Capture the cell that displays the provided text and extract its (x, y) central coordinate. 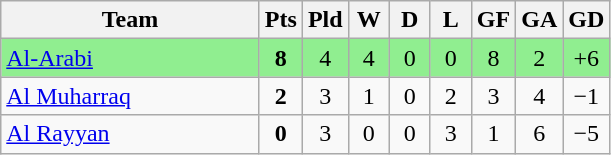
Pld (325, 20)
Team (130, 20)
GA (540, 20)
Al-Arabi (130, 58)
Pts (280, 20)
W (368, 20)
+6 (586, 58)
GF (493, 20)
−5 (586, 134)
Al Rayyan (130, 134)
L (450, 20)
Al Muharraq (130, 96)
6 (540, 134)
D (410, 20)
−1 (586, 96)
GD (586, 20)
